Output the [x, y] coordinate of the center of the cell containing the given text.  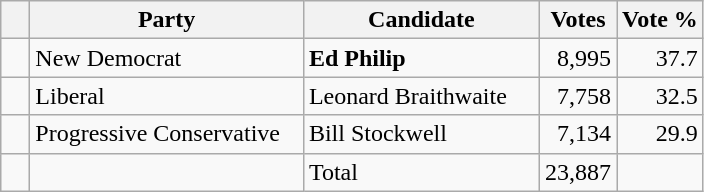
New Democrat [167, 58]
Votes [578, 20]
Bill Stockwell [421, 134]
Candidate [421, 20]
7,758 [578, 96]
Progressive Conservative [167, 134]
32.5 [660, 96]
Party [167, 20]
Liberal [167, 96]
Total [421, 172]
37.7 [660, 58]
8,995 [578, 58]
7,134 [578, 134]
Leonard Braithwaite [421, 96]
Vote % [660, 20]
Ed Philip [421, 58]
29.9 [660, 134]
23,887 [578, 172]
